Extract the (X, Y) coordinate from the center of the cell holding the provided text.  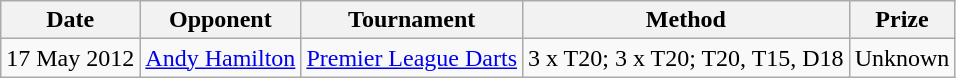
Opponent (220, 20)
Prize (902, 20)
Date (70, 20)
17 May 2012 (70, 58)
Method (686, 20)
Unknown (902, 58)
Premier League Darts (412, 58)
Andy Hamilton (220, 58)
3 x T20; 3 x T20; T20, T15, D18 (686, 58)
Tournament (412, 20)
